Determine the [X, Y] coordinate at the center of the cell enclosing the given text.  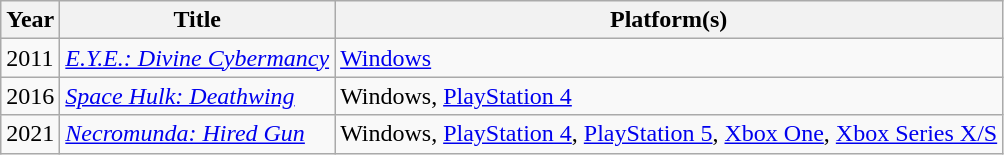
Year [30, 20]
Title [198, 20]
Windows [669, 58]
2011 [30, 58]
Windows, PlayStation 4, PlayStation 5, Xbox One, Xbox Series X/S [669, 134]
Necromunda: Hired Gun [198, 134]
E.Y.E.: Divine Cybermancy [198, 58]
Platform(s) [669, 20]
Windows, PlayStation 4 [669, 96]
2016 [30, 96]
Space Hulk: Deathwing [198, 96]
2021 [30, 134]
